From the cell containing the given text, extract its center point as [x, y] coordinate. 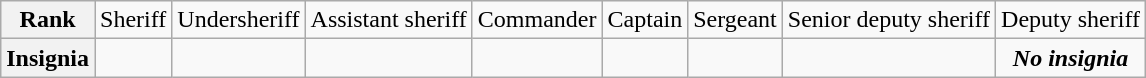
Deputy sheriff [1071, 20]
Insignia [48, 58]
Assistant sheriff [388, 20]
Sheriff [134, 20]
Captain [645, 20]
Sergeant [736, 20]
Commander [537, 20]
Senior deputy sheriff [888, 20]
Rank [48, 20]
Undersheriff [238, 20]
No insignia [1071, 58]
